Determine the (x, y) coordinate at the center of the cell enclosing the given text.  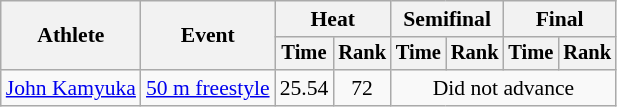
Semifinal (447, 19)
Did not advance (504, 88)
72 (362, 88)
25.54 (304, 88)
Heat (333, 19)
John Kamyuka (71, 88)
50 m freestyle (208, 88)
Event (208, 36)
Athlete (71, 36)
Final (559, 19)
